Return the [x, y] coordinate for the center point of the cell that contains the specified text.  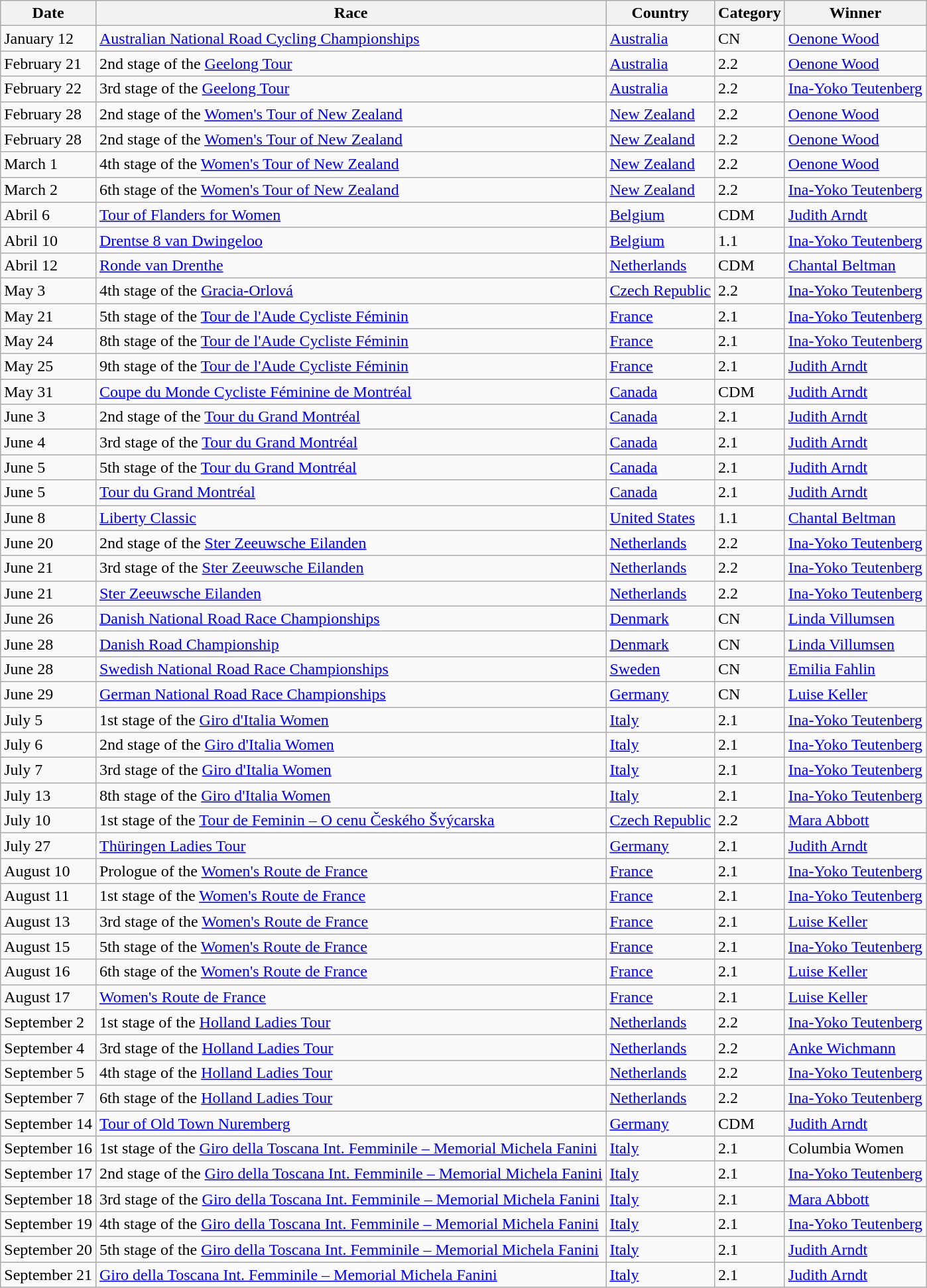
September 18 [48, 1199]
June 8 [48, 518]
September 20 [48, 1250]
March 2 [48, 190]
July 27 [48, 846]
September 16 [48, 1149]
August 15 [48, 947]
May 24 [48, 341]
1st stage of the Holland Ladies Tour [350, 1022]
September 21 [48, 1275]
1st stage of the Women's Route de France [350, 896]
5th stage of the Tour de l'Aude Cycliste Féminin [350, 316]
August 17 [48, 997]
United States [660, 518]
August 10 [48, 871]
Date [48, 13]
Abril 12 [48, 265]
June 20 [48, 543]
June 3 [48, 417]
August 11 [48, 896]
May 21 [48, 316]
September 5 [48, 1073]
Drentse 8 van Dwingeloo [350, 240]
1st stage of the Tour de Feminin – O cenu Českého Švýcarska [350, 821]
Liberty Classic [350, 518]
September 2 [48, 1022]
July 6 [48, 745]
2nd stage of the Giro d'Italia Women [350, 745]
Anke Wichmann [855, 1047]
3rd stage of the Ster Zeeuwsche Eilanden [350, 568]
Country [660, 13]
Women's Route de France [350, 997]
June 26 [48, 618]
1st stage of the Giro d'Italia Women [350, 719]
5th stage of the Tour du Grand Montréal [350, 467]
Abril 6 [48, 215]
4th stage of the Gracia-Orlová [350, 290]
July 10 [48, 821]
Emilia Fahlin [855, 669]
1st stage of the Giro della Toscana Int. Femminile – Memorial Michela Fanini [350, 1149]
Tour of Old Town Nuremberg [350, 1124]
8th stage of the Giro d'Italia Women [350, 795]
May 3 [48, 290]
September 17 [48, 1174]
Tour du Grand Montréal [350, 493]
July 13 [48, 795]
May 25 [48, 367]
Danish National Road Race Championships [350, 618]
6th stage of the Women's Tour of New Zealand [350, 190]
6th stage of the Women's Route de France [350, 972]
June 4 [48, 442]
2nd stage of the Geelong Tour [350, 64]
German National Road Race Championships [350, 694]
5th stage of the Giro della Toscana Int. Femminile – Memorial Michela Fanini [350, 1250]
Prologue of the Women's Route de France [350, 871]
2nd stage of the Tour du Grand Montréal [350, 417]
6th stage of the Holland Ladies Tour [350, 1098]
Australian National Road Cycling Championships [350, 38]
3rd stage of the Tour du Grand Montréal [350, 442]
September 4 [48, 1047]
August 16 [48, 972]
3rd stage of the Geelong Tour [350, 89]
8th stage of the Tour de l'Aude Cycliste Féminin [350, 341]
August 13 [48, 921]
9th stage of the Tour de l'Aude Cycliste Féminin [350, 367]
July 7 [48, 770]
Danish Road Championship [350, 644]
January 12 [48, 38]
September 19 [48, 1224]
Thüringen Ladies Tour [350, 846]
Ronde van Drenthe [350, 265]
Coupe du Monde Cycliste Féminine de Montréal [350, 392]
4th stage of the Holland Ladies Tour [350, 1073]
Race [350, 13]
Swedish National Road Race Championships [350, 669]
May 31 [48, 392]
4th stage of the Women's Tour of New Zealand [350, 164]
Tour of Flanders for Women [350, 215]
2nd stage of the Giro della Toscana Int. Femminile – Memorial Michela Fanini [350, 1174]
September 14 [48, 1124]
3rd stage of the Giro d'Italia Women [350, 770]
4th stage of the Giro della Toscana Int. Femminile – Memorial Michela Fanini [350, 1224]
February 21 [48, 64]
February 22 [48, 89]
Columbia Women [855, 1149]
3rd stage of the Women's Route de France [350, 921]
Abril 10 [48, 240]
3rd stage of the Holland Ladies Tour [350, 1047]
3rd stage of the Giro della Toscana Int. Femminile – Memorial Michela Fanini [350, 1199]
5th stage of the Women's Route de France [350, 947]
Winner [855, 13]
Giro della Toscana Int. Femminile – Memorial Michela Fanini [350, 1275]
Ster Zeeuwsche Eilanden [350, 593]
March 1 [48, 164]
July 5 [48, 719]
June 29 [48, 694]
Category [750, 13]
2nd stage of the Ster Zeeuwsche Eilanden [350, 543]
Sweden [660, 669]
September 7 [48, 1098]
